Scan for the cell matching the given text and deliver its [X, Y] coordinate at center. 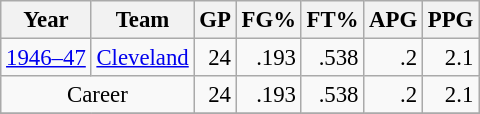
FG% [268, 20]
PPG [450, 20]
Career [98, 95]
Cleveland [142, 58]
Team [142, 20]
1946–47 [46, 58]
Year [46, 20]
APG [394, 20]
GP [215, 20]
FT% [332, 20]
